Extract the (X, Y) coordinate from the center of the cell holding the provided text.  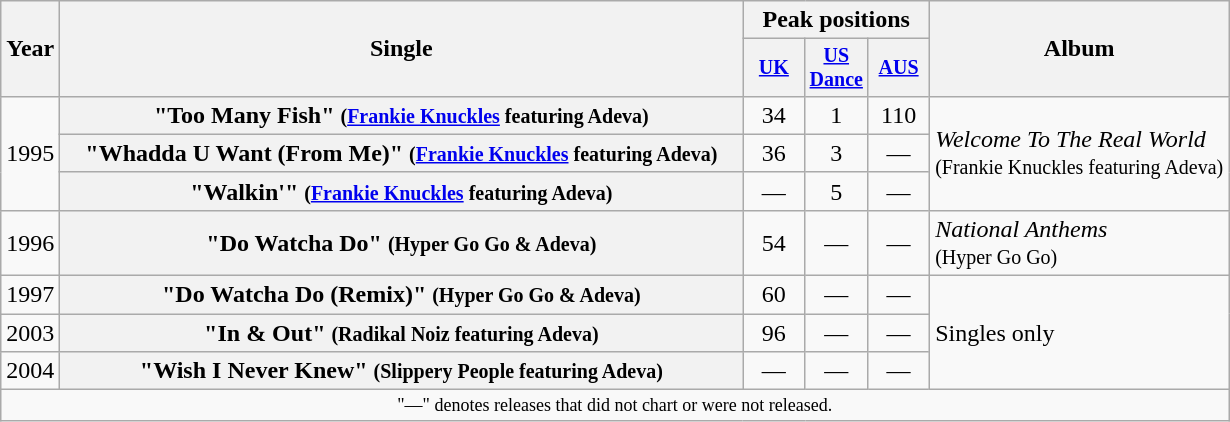
National Anthems(Hyper Go Go) (1080, 242)
3 (836, 153)
1 (836, 115)
96 (774, 333)
60 (774, 295)
Album (1080, 49)
"Do Watcha Do" (Hyper Go Go & Adeva) (402, 242)
36 (774, 153)
2003 (30, 333)
US Dance (836, 68)
5 (836, 191)
Welcome To The Real World(Frankie Knuckles featuring Adeva) (1080, 153)
"Walkin'" (Frankie Knuckles featuring Adeva) (402, 191)
AUS (899, 68)
110 (899, 115)
2004 (30, 371)
"In & Out" (Radikal Noiz featuring Adeva) (402, 333)
"Too Many Fish" (Frankie Knuckles featuring Adeva) (402, 115)
"Wish I Never Knew" (Slippery People featuring Adeva) (402, 371)
34 (774, 115)
Single (402, 49)
1995 (30, 153)
UK (774, 68)
"Whadda U Want (From Me)" (Frankie Knuckles featuring Adeva) (402, 153)
Year (30, 49)
54 (774, 242)
1996 (30, 242)
"Do Watcha Do (Remix)" (Hyper Go Go & Adeva) (402, 295)
Singles only (1080, 333)
"—" denotes releases that did not chart or were not released. (615, 406)
Peak positions (836, 20)
1997 (30, 295)
